Pinpoint the cell where the given text exists, returning its [x, y] midpoint coordinate. 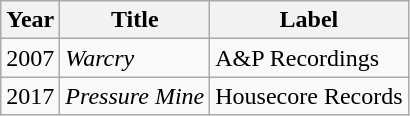
Warcry [135, 58]
Year [30, 20]
2007 [30, 58]
Label [309, 20]
Title [135, 20]
2017 [30, 96]
Housecore Records [309, 96]
Pressure Mine [135, 96]
A&P Recordings [309, 58]
